Return the (x, y) coordinate for the center point of the cell that contains the specified text.  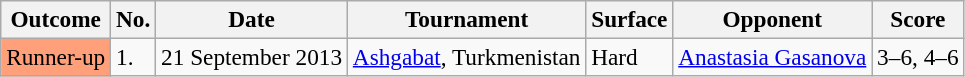
3–6, 4–6 (918, 57)
Date (252, 19)
21 September 2013 (252, 57)
Outcome (56, 19)
Surface (630, 19)
Opponent (772, 19)
Hard (630, 57)
1. (134, 57)
No. (134, 19)
Anastasia Gasanova (772, 57)
Ashgabat, Turkmenistan (466, 57)
Runner-up (56, 57)
Score (918, 19)
Tournament (466, 19)
